Output the (x, y) coordinate of the center of the cell containing the given text.  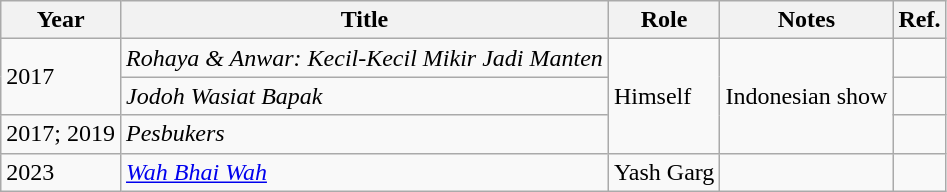
Pesbukers (364, 134)
Rohaya & Anwar: Kecil-Kecil Mikir Jadi Manten (364, 58)
Wah Bhai Wah (364, 172)
Indonesian show (806, 96)
Yash Garg (664, 172)
Role (664, 20)
2023 (61, 172)
2017; 2019 (61, 134)
Ref. (920, 20)
Title (364, 20)
2017 (61, 77)
Year (61, 20)
Notes (806, 20)
Himself (664, 96)
Jodoh Wasiat Bapak (364, 96)
